Output the (x, y) coordinate of the center of the cell containing the given text.  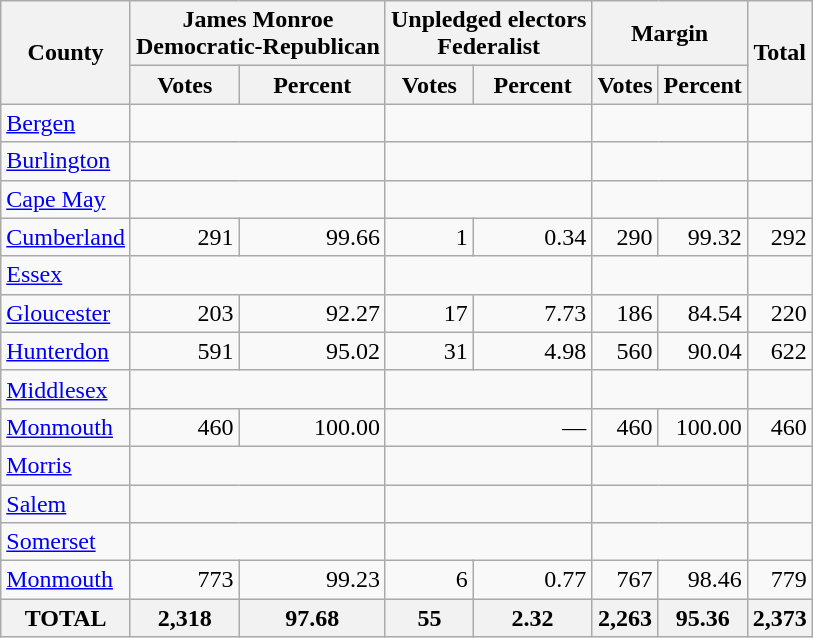
95.36 (702, 618)
97.68 (312, 618)
99.23 (312, 580)
0.77 (532, 580)
Somerset (66, 542)
55 (429, 618)
Unpledged electorsFederalist (488, 34)
622 (780, 351)
99.66 (312, 237)
773 (184, 580)
186 (625, 313)
James MonroeDemocratic-Republican (258, 34)
291 (184, 237)
0.34 (532, 237)
Cumberland (66, 237)
90.04 (702, 351)
591 (184, 351)
Essex (66, 275)
Morris (66, 465)
99.32 (702, 237)
7.73 (532, 313)
Cape May (66, 199)
92.27 (312, 313)
2,318 (184, 618)
Bergen (66, 123)
98.46 (702, 580)
95.02 (312, 351)
Burlington (66, 161)
TOTAL (66, 618)
Salem (66, 503)
292 (780, 237)
County (66, 52)
6 (429, 580)
2,263 (625, 618)
Middlesex (66, 389)
31 (429, 351)
779 (780, 580)
Total (780, 52)
220 (780, 313)
84.54 (702, 313)
17 (429, 313)
Gloucester (66, 313)
290 (625, 237)
560 (625, 351)
4.98 (532, 351)
2.32 (532, 618)
— (488, 427)
2,373 (780, 618)
Hunterdon (66, 351)
203 (184, 313)
Margin (670, 34)
767 (625, 580)
1 (429, 237)
